Find where the given text appears and provide that cell's center as (X, Y) coordinate. 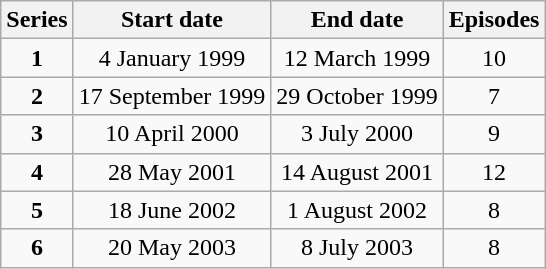
8 July 2003 (357, 248)
Start date (172, 20)
3 (37, 134)
1 (37, 58)
Episodes (494, 20)
4 January 1999 (172, 58)
14 August 2001 (357, 172)
10 (494, 58)
10 April 2000 (172, 134)
29 October 1999 (357, 96)
17 September 1999 (172, 96)
12 March 1999 (357, 58)
Series (37, 20)
9 (494, 134)
18 June 2002 (172, 210)
5 (37, 210)
3 July 2000 (357, 134)
1 August 2002 (357, 210)
12 (494, 172)
7 (494, 96)
End date (357, 20)
2 (37, 96)
4 (37, 172)
28 May 2001 (172, 172)
20 May 2003 (172, 248)
6 (37, 248)
